Output the (X, Y) coordinate of the center of the cell containing the given text.  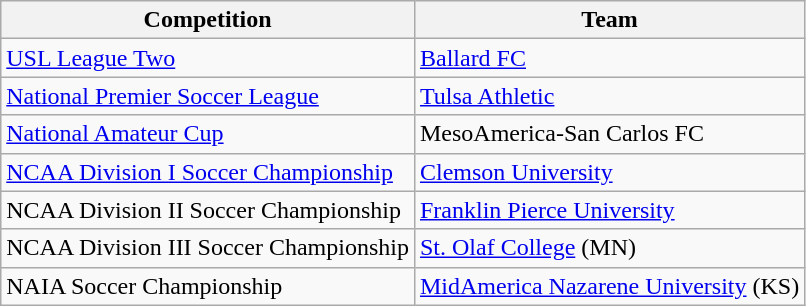
Team (609, 20)
Ballard FC (609, 58)
USL League Two (208, 58)
Competition (208, 20)
NCAA Division III Soccer Championship (208, 248)
Clemson University (609, 172)
NCAA Division I Soccer Championship (208, 172)
MidAmerica Nazarene University (KS) (609, 286)
National Premier Soccer League (208, 96)
Tulsa Athletic (609, 96)
St. Olaf College (MN) (609, 248)
National Amateur Cup (208, 134)
NAIA Soccer Championship (208, 286)
Franklin Pierce University (609, 210)
MesoAmerica-San Carlos FC (609, 134)
NCAA Division II Soccer Championship (208, 210)
